Return (x, y) of the center of cell containing provided text 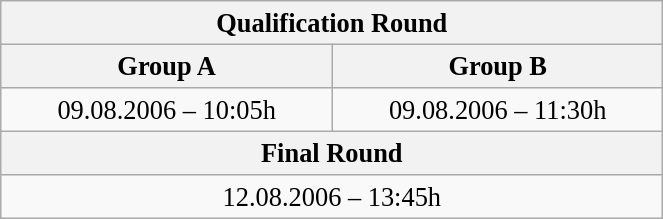
09.08.2006 – 10:05h (167, 109)
09.08.2006 – 11:30h (497, 109)
Final Round (332, 153)
Group A (167, 66)
Qualification Round (332, 22)
Group B (497, 66)
12.08.2006 – 13:45h (332, 197)
